Scan for the cell matching the given text and deliver its [X, Y] coordinate at center. 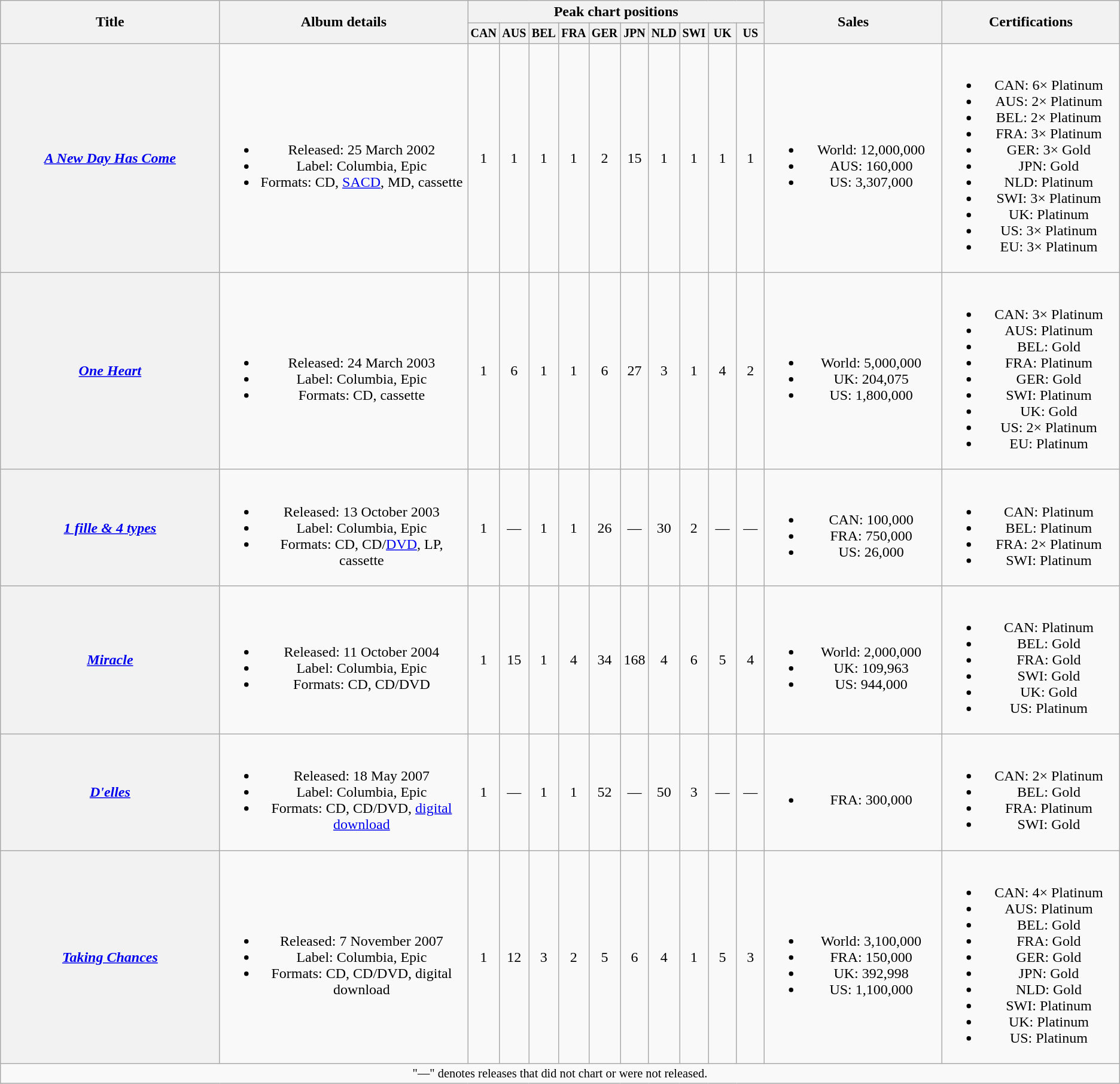
JPN [634, 34]
Peak chart positions [616, 12]
168 [634, 660]
World: 3,100,000FRA: 150,000UK: 392,998US: 1,100,000 [853, 957]
CAN [483, 34]
GER [604, 34]
Title [110, 22]
US [750, 34]
World: 12,000,000AUS: 160,000US: 3,307,000 [853, 158]
27 [634, 371]
CAN: 2× PlatinumBEL: GoldFRA: PlatinumSWI: Gold [1031, 792]
26 [604, 527]
CAN: PlatinumBEL: GoldFRA: GoldSWI: GoldUK: GoldUS: Platinum [1031, 660]
FRA: 300,000 [853, 792]
CAN: 3× PlatinumAUS: PlatinumBEL: GoldFRA: PlatinumGER: GoldSWI: PlatinumUK: GoldUS: 2× PlatinumEU: Platinum [1031, 371]
World: 5,000,000UK: 204,075US: 1,800,000 [853, 371]
Miracle [110, 660]
AUS [515, 34]
CAN: 100,000FRA: 750,000US: 26,000 [853, 527]
Album details [343, 22]
D'elles [110, 792]
Sales [853, 22]
"—" denotes releases that did not chart or were not released. [560, 1074]
SWI [694, 34]
One Heart [110, 371]
12 [515, 957]
BEL [543, 34]
Released: 7 November 2007Label: Columbia, EpicFormats: CD, CD/DVD, digital download [343, 957]
Released: 18 May 2007Label: Columbia, EpicFormats: CD, CD/DVD, digital download [343, 792]
UK [723, 34]
CAN: 4× PlatinumAUS: PlatinumBEL: GoldFRA: GoldGER: GoldJPN: GoldNLD: GoldSWI: PlatinumUK: PlatinumUS: Platinum [1031, 957]
Taking Chances [110, 957]
52 [604, 792]
Released: 24 March 2003Label: Columbia, EpicFormats: CD, cassette [343, 371]
50 [664, 792]
A New Day Has Come [110, 158]
Released: 11 October 2004Label: Columbia, EpicFormats: CD, CD/DVD [343, 660]
Released: 13 October 2003Label: Columbia, EpicFormats: CD, CD/DVD, LP, cassette [343, 527]
Released: 25 March 2002Label: Columbia, EpicFormats: CD, SACD, MD, cassette [343, 158]
CAN: PlatinumBEL: PlatinumFRA: 2× PlatinumSWI: Platinum [1031, 527]
Certifications [1031, 22]
1 fille & 4 types [110, 527]
FRA [574, 34]
30 [664, 527]
World: 2,000,000UK: 109,963US: 944,000 [853, 660]
NLD [664, 34]
34 [604, 660]
